Find where the given text appears and provide that cell's center as [x, y] coordinate. 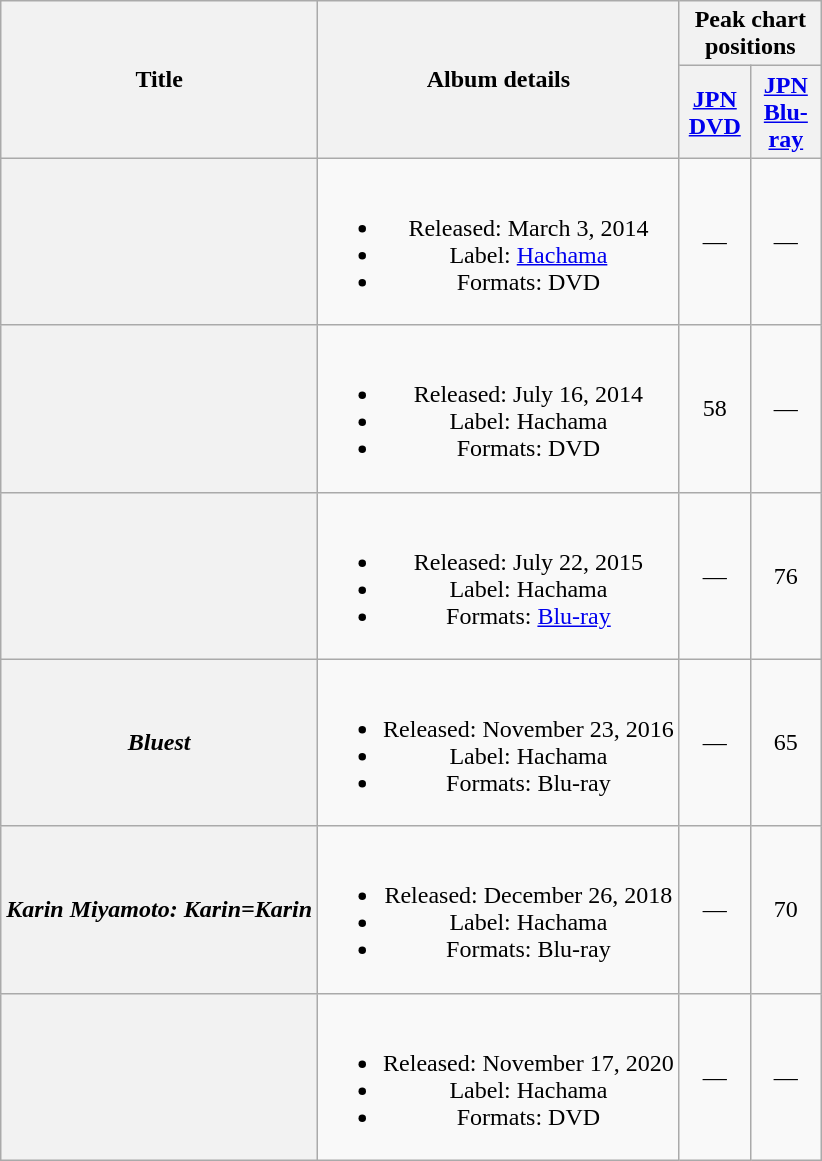
Released: July 22, 2015Label: HachamaFormats: Blu-ray [499, 576]
Karin Miyamoto: Karin=Karin [160, 910]
Released: November 23, 2016Label: HachamaFormats: Blu-ray [499, 742]
58 [714, 408]
70 [786, 910]
Peak chart positions [750, 34]
Released: March 3, 2014Label: HachamaFormats: DVD [499, 242]
Released: December 26, 2018Label: HachamaFormats: Blu-ray [499, 910]
76 [786, 576]
JPNBlu-ray [786, 112]
Title [160, 80]
65 [786, 742]
Released: July 16, 2014Label: HachamaFormats: DVD [499, 408]
Bluest [160, 742]
JPNDVD [714, 112]
Released: November 17, 2020Label: HachamaFormats: DVD [499, 1076]
Album details [499, 80]
